Identify which cell holds the provided text, then report its (x, y) central coordinate. 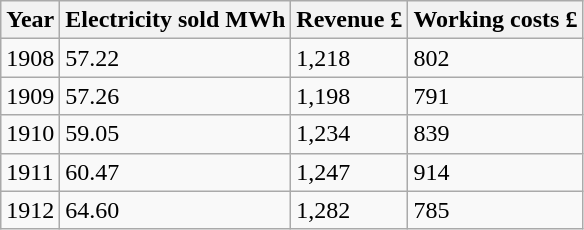
59.05 (176, 134)
1910 (30, 134)
1911 (30, 172)
1909 (30, 96)
1,218 (350, 58)
1,234 (350, 134)
802 (496, 58)
60.47 (176, 172)
1,247 (350, 172)
57.22 (176, 58)
839 (496, 134)
791 (496, 96)
1908 (30, 58)
Revenue £ (350, 20)
Working costs £ (496, 20)
Electricity sold MWh (176, 20)
64.60 (176, 210)
57.26 (176, 96)
1912 (30, 210)
914 (496, 172)
1,198 (350, 96)
785 (496, 210)
Year (30, 20)
1,282 (350, 210)
